Provide the [X, Y] coordinate of the cell's center where the given text is located.  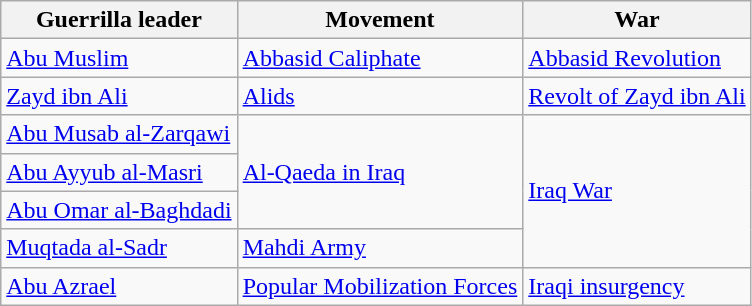
Abu Ayyub al-Masri [119, 172]
Guerrilla leader [119, 20]
Revolt of Zayd ibn Ali [637, 96]
Zayd ibn Ali [119, 96]
Abbasid Caliphate [380, 58]
Iraq War [637, 191]
Alids [380, 96]
Abu Omar al-Baghdadi [119, 210]
Abu Azrael [119, 286]
Mahdi Army [380, 248]
War [637, 20]
Abu Muslim [119, 58]
Iraqi insurgency [637, 286]
Abu Musab al-Zarqawi [119, 134]
Muqtada al-Sadr [119, 248]
Movement [380, 20]
Abbasid Revolution [637, 58]
Popular Mobilization Forces [380, 286]
Al-Qaeda in Iraq [380, 172]
